Detect which cell encompasses the target text, then output its [X, Y] center coordinate. 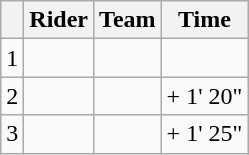
Team [128, 20]
Rider [59, 20]
3 [12, 134]
1 [12, 58]
+ 1' 25" [204, 134]
Time [204, 20]
2 [12, 96]
+ 1' 20" [204, 96]
